Locate the cell with the specified text and output its [X, Y] center coordinate. 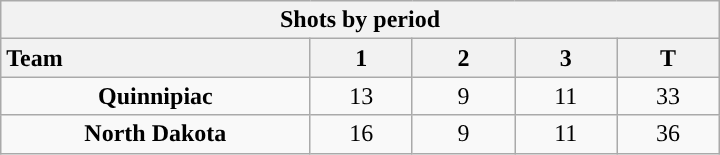
3 [566, 58]
North Dakota [156, 134]
16 [361, 134]
Shots by period [360, 20]
1 [361, 58]
Quinnipiac [156, 96]
Team [156, 58]
2 [463, 58]
13 [361, 96]
33 [668, 96]
36 [668, 134]
T [668, 58]
